Pinpoint the cell where the given text exists, returning its (x, y) midpoint coordinate. 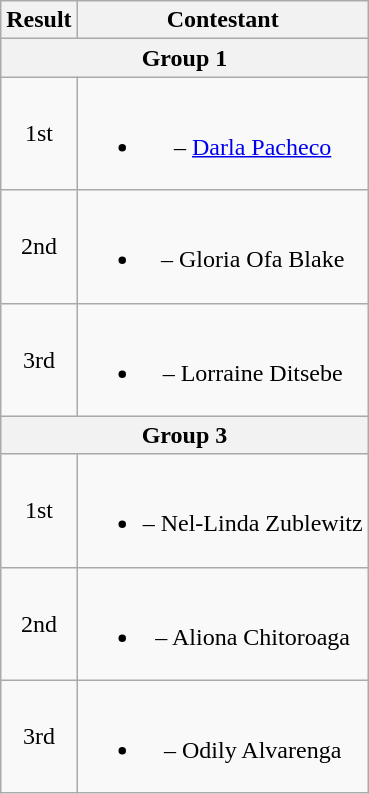
– Darla Pacheco (222, 134)
– Aliona Chitoroaga (222, 624)
– Odily Alvarenga (222, 736)
Group 1 (184, 58)
Result (39, 20)
Group 3 (184, 435)
– Lorraine Ditsebe (222, 360)
– Gloria Ofa Blake (222, 246)
– Nel-Linda Zublewitz (222, 510)
Contestant (222, 20)
